Determine the (X, Y) coordinate at the center of the cell enclosing the given text.  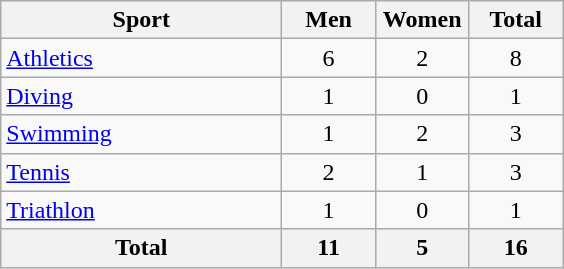
Diving (142, 96)
Men (329, 20)
Triathlon (142, 210)
Swimming (142, 134)
11 (329, 248)
Women (422, 20)
5 (422, 248)
Sport (142, 20)
8 (516, 58)
16 (516, 248)
Athletics (142, 58)
6 (329, 58)
Tennis (142, 172)
